Locate the cell with the specified text and output its [X, Y] center coordinate. 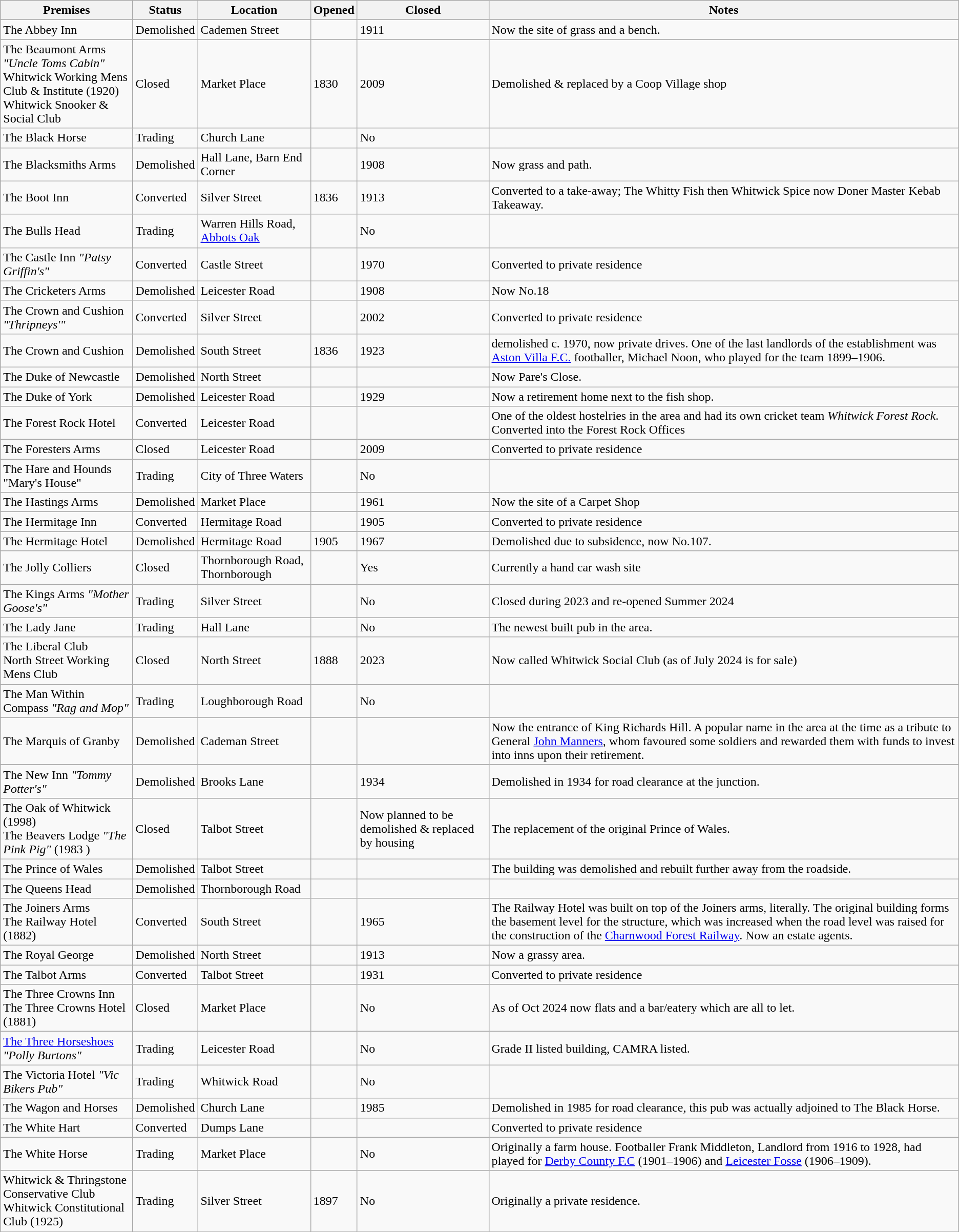
The building was demolished and rebuilt further away from the roadside. [723, 869]
The Prince of Wales [67, 869]
Opened [334, 10]
The Queens Head [67, 888]
1911 [423, 30]
The Black Horse [67, 138]
The Hermitage Hotel [67, 541]
Loughborough Road [254, 701]
Premises [67, 10]
Demolished due to subsidence, now No.107. [723, 541]
2002 [423, 317]
Hall Lane [254, 627]
The Liberal ClubNorth Street Working Mens Club [67, 661]
The Three Horseshoes "Polly Burtons" [67, 1049]
The New Inn "Tommy Potter's" [67, 781]
1985 [423, 1108]
Demolished in 1985 for road clearance, this pub was actually adjoined to The Black Horse. [723, 1108]
Cademan Street [254, 741]
The Crown and Cushion "Thripneys'" [67, 317]
The Bulls Head [67, 231]
The White Hart [67, 1127]
1888 [334, 661]
The White Horse [67, 1154]
Demolished in 1934 for road clearance at the junction. [723, 781]
Closed during 2023 and re-opened Summer 2024 [723, 601]
The Boot Inn [67, 198]
Now called Whitwick Social Club (as of July 2024 is for sale) [723, 661]
1967 [423, 541]
One of the oldest hostelries in the area and had its own cricket team Whitwick Forest Rock. Converted into the Forest Rock Offices [723, 423]
The Blacksmiths Arms [67, 164]
Location [254, 10]
Now grass and path. [723, 164]
Castle Street [254, 264]
2023 [423, 661]
The newest built pub in the area. [723, 627]
Yes [423, 568]
Now a grassy area. [723, 955]
Now the site of grass and a bench. [723, 30]
Grade II listed building, CAMRA listed. [723, 1049]
As of Oct 2024 now flats and a bar/eatery which are all to let. [723, 1008]
Hall Lane, Barn End Corner [254, 164]
Originally a private residence. [723, 1201]
Notes [723, 10]
The Abbey Inn [67, 30]
Now No.18 [723, 291]
The Marquis of Granby [67, 741]
The Crown and Cushion [67, 351]
The Royal George [67, 955]
Converted to a take-away; The Whitty Fish then Whitwick Spice now Doner Master Kebab Takeaway. [723, 198]
The Hare and Hounds "Mary's House" [67, 476]
Cademen Street [254, 30]
Dumps Lane [254, 1127]
1934 [423, 781]
Status [165, 10]
1965 [423, 922]
1931 [423, 975]
Thornborough Road, Thornborough [254, 568]
1830 [334, 84]
Brooks Lane [254, 781]
City of Three Waters [254, 476]
The Wagon and Horses [67, 1108]
The Hermitage Inn [67, 522]
The Jolly Colliers [67, 568]
The Beaumont Arms "Uncle Toms Cabin"Whitwick Working Mens Club & Institute (1920) Whitwick Snooker & Social Club [67, 84]
Warren Hills Road, Abbots Oak [254, 231]
The replacement of the original Prince of Wales. [723, 828]
Whitwick & Thringstone Conservative ClubWhitwick Constitutional Club (1925) [67, 1201]
Currently a hand car wash site [723, 568]
The Lady Jane [67, 627]
The Cricketers Arms [67, 291]
The Kings Arms "Mother Goose's" [67, 601]
The Forest Rock Hotel [67, 423]
1961 [423, 502]
The Three Crowns InnThe Three Crowns Hotel (1881) [67, 1008]
The Foresters Arms [67, 449]
Now a retirement home next to the fish shop. [723, 396]
The Castle Inn "Patsy Griffin's" [67, 264]
The Victoria Hotel "Vic Bikers Pub" [67, 1081]
The Man Within Compass "Rag and Mop" [67, 701]
Whitwick Road [254, 1081]
The Joiners ArmsThe Railway Hotel (1882) [67, 922]
The Duke of Newcastle [67, 377]
The Hastings Arms [67, 502]
1929 [423, 396]
Now Pare's Close. [723, 377]
Now the site of a Carpet Shop [723, 502]
The Talbot Arms [67, 975]
The Oak of Whitwick (1998)The Beavers Lodge "The Pink Pig" (1983 ) [67, 828]
1923 [423, 351]
Thornborough Road [254, 888]
The Duke of York [67, 396]
1970 [423, 264]
1897 [334, 1201]
Now planned to be demolished & replaced by housing [423, 828]
Demolished & replaced by a Coop Village shop [723, 84]
